Identify which cell holds the provided text, then report its [x, y] central coordinate. 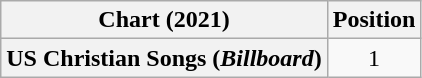
Position [374, 20]
Chart (2021) [164, 20]
US Christian Songs (Billboard) [164, 58]
1 [374, 58]
